Extract the [X, Y] coordinate from the center of the cell holding the provided text.  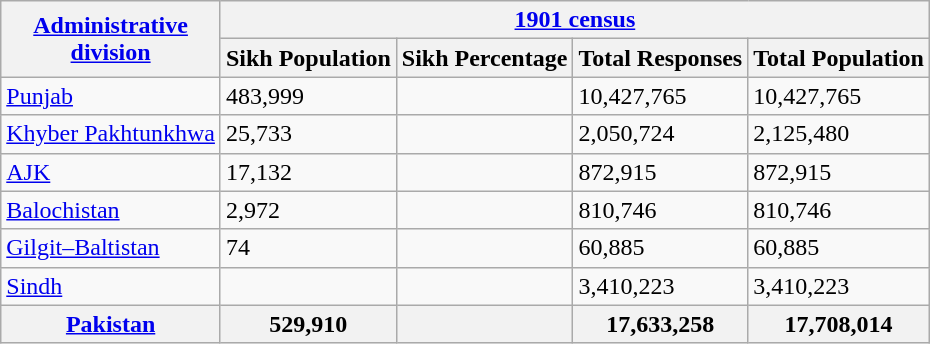
17,633,258 [660, 324]
Total Responses [660, 58]
529,910 [308, 324]
Sindh [111, 286]
AJK [111, 172]
Punjab [111, 96]
2,125,480 [839, 134]
Khyber Pakhtunkhwa [111, 134]
2,972 [308, 210]
74 [308, 248]
25,733 [308, 134]
Pakistan [111, 324]
1901 census [574, 20]
17,132 [308, 172]
483,999 [308, 96]
Sikh Percentage [484, 58]
Gilgit–Baltistan [111, 248]
Administrativedivision [111, 39]
Sikh Population [308, 58]
Total Population [839, 58]
17,708,014 [839, 324]
Balochistan [111, 210]
2,050,724 [660, 134]
